Capture the cell that displays the provided text and extract its (x, y) central coordinate. 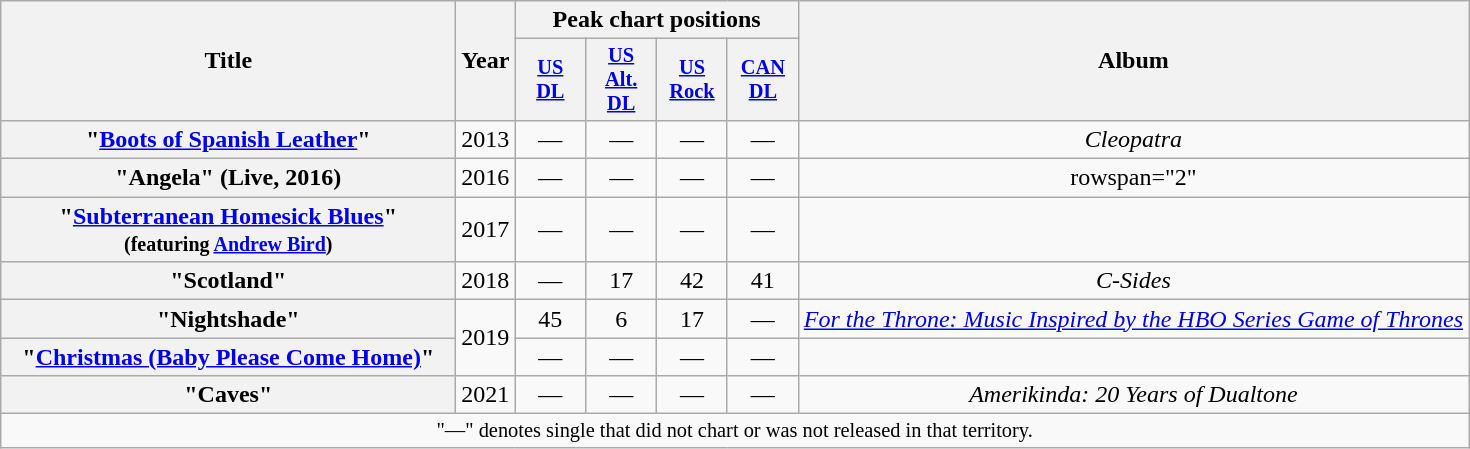
"Christmas (Baby Please Come Home)" (228, 357)
"Caves" (228, 395)
C-Sides (1133, 281)
Amerikinda: 20 Years of Dualtone (1133, 395)
"Nightshade" (228, 319)
2017 (486, 230)
2016 (486, 178)
Album (1133, 61)
CANDL (762, 80)
42 (692, 281)
"—" denotes single that did not chart or was not released in that territory. (735, 431)
USRock (692, 80)
2019 (486, 338)
"Scotland" (228, 281)
USAlt.DL (622, 80)
rowspan="2" (1133, 178)
2018 (486, 281)
41 (762, 281)
6 (622, 319)
"Angela" (Live, 2016) (228, 178)
Peak chart positions (656, 20)
"Subterranean Homesick Blues"(featuring Andrew Bird) (228, 230)
45 (550, 319)
2013 (486, 139)
Year (486, 61)
Title (228, 61)
For the Throne: Music Inspired by the HBO Series Game of Thrones (1133, 319)
Cleopatra (1133, 139)
2021 (486, 395)
USDL (550, 80)
"Boots of Spanish Leather" (228, 139)
